Scan for the cell matching the given text and deliver its (X, Y) coordinate at center. 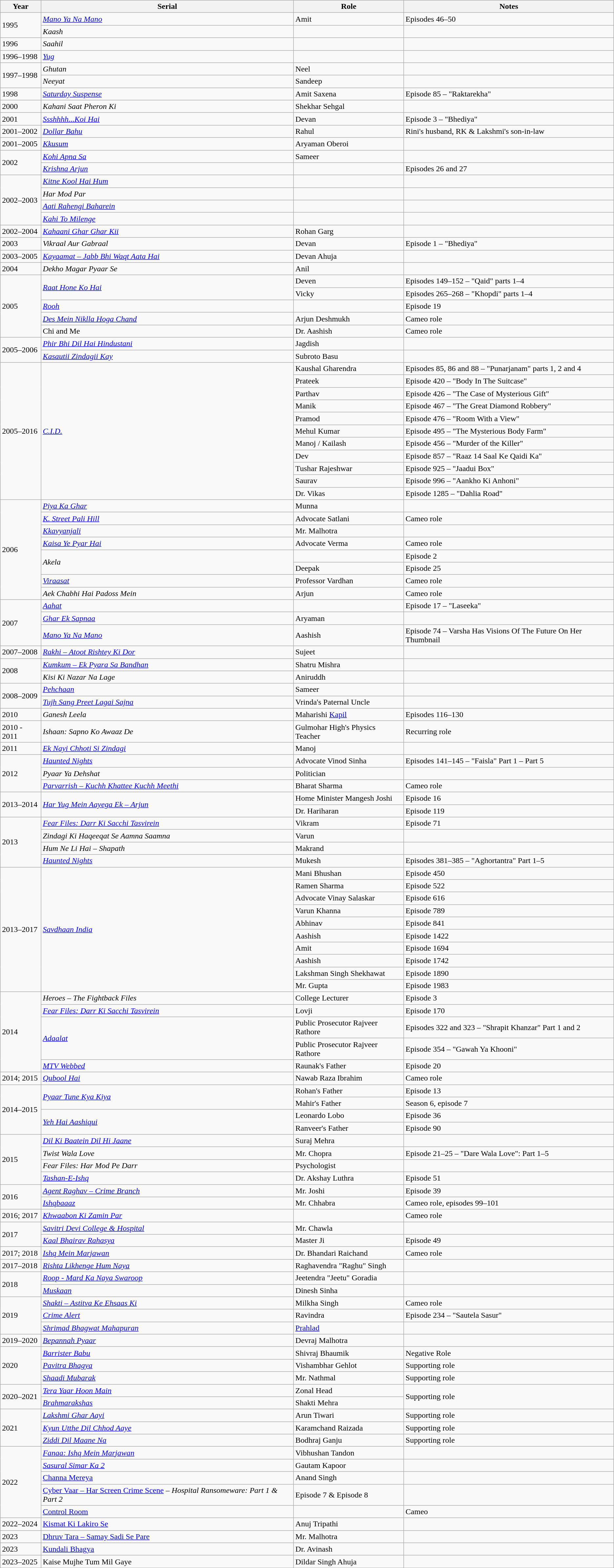
Advocate Verma (349, 543)
Manik (349, 406)
Amit Saxena (349, 94)
2001–2002 (21, 131)
Akela (167, 562)
Makrand (349, 848)
Kitne Kool Hai Hum (167, 181)
Zonal Head (349, 1391)
Notes (509, 7)
Qubool Hai (167, 1078)
Episode 7 & Episode 8 (349, 1495)
Episode 2 (509, 556)
Bharat Sharma (349, 786)
2007 (21, 623)
Khwaabon Ki Zamin Par (167, 1216)
Episodes 141–145 – "Faisla" Part 1 – Part 5 (509, 761)
Aniruddh (349, 677)
Episode 616 (509, 898)
Episode 36 (509, 1116)
Rohan Garg (349, 231)
Pavitra Bhagya (167, 1365)
Maharishi Kapil (349, 714)
Ishqbaaaz (167, 1203)
Ramen Sharma (349, 886)
Kismat Ki Lakiro Se (167, 1524)
Episode 74 – Varsha Has Visions Of The Future On Her Thumbnail (509, 635)
Episode 456 – "Murder of the Killer" (509, 444)
Episodes 381–385 – "Aghortantra" Part 1–5 (509, 861)
Arun Tiwari (349, 1415)
Zindagi Ki Haqeeqat Se Aamna Saamna (167, 836)
Episode 25 (509, 568)
Jagdish (349, 343)
Yeh Hai Aashiqui (167, 1122)
Season 6, episode 7 (509, 1103)
Dr. Akshay Luthra (349, 1178)
2002–2004 (21, 231)
Shekhar Sehgal (349, 106)
2007–2008 (21, 652)
2011 (21, 748)
Episode 119 (509, 811)
Negative Role (509, 1353)
Episode 19 (509, 306)
Kayaamat – Jabb Bhi Waqt Aata Hai (167, 256)
Episodes 265–268 – "Khopdi" parts 1–4 (509, 294)
Pyaar Tune Kya Kiya (167, 1097)
Karamchand Raizada (349, 1428)
2005 (21, 306)
Advocate Satlani (349, 518)
Devraj Malhotra (349, 1340)
Kisi Ki Nazar Na Lage (167, 677)
Politician (349, 773)
Fanaa: Ishq Mein Marjawan (167, 1453)
Saturday Suspense (167, 94)
2020–2021 (21, 1397)
Prateek (349, 381)
Aryaman Oberoi (349, 144)
Episode 3 – "Bhediya" (509, 119)
Krishna Arjun (167, 169)
Cameo (509, 1512)
Kumkum – Ek Pyara Sa Bandhan (167, 665)
1996–1998 (21, 56)
Har Yug Mein Aayega Ek – Arjun (167, 805)
Control Room (167, 1512)
2022–2024 (21, 1524)
K. Street Pali Hill (167, 518)
Saahil (167, 44)
Advocate Vinay Salaskar (349, 898)
Tushar Rajeshwar (349, 468)
Mahir's Father (349, 1103)
Episode 925 – "Jaadui Box" (509, 468)
Episodes 26 and 27 (509, 169)
Agent Raghav – Crime Branch (167, 1190)
Aahat (167, 606)
Hum Ne Li Hai – Shapath (167, 848)
Lakshmi Ghar Aayi (167, 1415)
Episode 39 (509, 1190)
Rini's husband, RK & Lakshmi's son-in-law (509, 131)
Episode 1983 (509, 986)
Gautam Kapoor (349, 1465)
1996 (21, 44)
Mr. Nathmal (349, 1378)
Kkavyanjali (167, 531)
Dhruv Tara – Samay Sadi Se Pare (167, 1537)
2005–2006 (21, 350)
Ganesh Leela (167, 714)
Episode 426 – "The Case of Mysterious Gift" (509, 394)
Episode 476 – "Room With a View" (509, 419)
Ishaan: Sapno Ko Awaaz De (167, 732)
Episode 857 – "Raaz 14 Saal Ke Qaidi Ka" (509, 456)
Kaisa Ye Pyar Hai (167, 543)
2003 (21, 244)
Shakti Mehra (349, 1403)
Yug (167, 56)
Psychologist (349, 1166)
Parvarrish – Kuchh Khattee Kuchh Meethi (167, 786)
2022 (21, 1482)
Aek Chabhi Hai Padoss Mein (167, 593)
Milkha Singh (349, 1303)
Varun (349, 836)
Episode 90 (509, 1128)
Leonardo Lobo (349, 1116)
Episode 1742 (509, 960)
Barrister Babu (167, 1353)
Episode 1890 (509, 973)
Har Mod Par (167, 194)
Twist Wala Love (167, 1153)
Episode 20 (509, 1066)
Vishambhar Gehlot (349, 1365)
Bodhraj Ganju (349, 1440)
Manoj (349, 748)
Cyber Vaar – Har Screen Crime Scene – Hospital Ransomeware: Part 1 & Part 2 (167, 1495)
Saurav (349, 481)
Anand Singh (349, 1478)
Parthav (349, 394)
Raghavendra "Raghu" Singh (349, 1266)
Abhinav (349, 923)
2008 (21, 671)
Muskaan (167, 1290)
Crime Alert (167, 1315)
Bepannah Pyaar (167, 1340)
Episode 170 (509, 1011)
Pramod (349, 419)
Savdhaan India (167, 930)
Episode 789 (509, 911)
Lakshman Singh Shekhawat (349, 973)
Sandeep (349, 81)
Rohan's Father (349, 1091)
2015 (21, 1159)
Munna (349, 506)
Vibhushan Tandon (349, 1453)
Ravindra (349, 1315)
Episode 467 – "The Great Diamond Robbery" (509, 406)
Mr. Chopra (349, 1153)
Dinesh Sinha (349, 1290)
Advocate Vinod Sinha (349, 761)
Professor Vardhan (349, 581)
2016 (21, 1197)
Prahlad (349, 1328)
Viraasat (167, 581)
Raunak's Father (349, 1066)
Manoj / Kailash (349, 444)
Deepak (349, 568)
Adaalat (167, 1038)
2004 (21, 269)
Episode 49 (509, 1241)
Episodes 322 and 323 – "Shrapit Khanzar" Part 1 and 2 (509, 1027)
2008–2009 (21, 696)
2006 (21, 549)
Kaash (167, 31)
Shivraj Bhaumik (349, 1353)
Chi and Me (167, 331)
Serial (167, 7)
1995 (21, 25)
C.I.D. (167, 431)
Dekho Magar Pyaar Se (167, 269)
2002–2003 (21, 200)
Ghutan (167, 69)
2003–2005 (21, 256)
2002 (21, 163)
Episode 71 (509, 823)
Dr. Vikas (349, 493)
Dev (349, 456)
Piya Ka Ghar (167, 506)
Episode 16 (509, 798)
Suraj Mehra (349, 1141)
Des Mein Niklla Hoga Chand (167, 319)
Shatru Mishra (349, 665)
Shrimad Bhagwat Mahapuran (167, 1328)
Arjun Deshmukh (349, 319)
Episode 3 (509, 998)
Rooh (167, 306)
Sujeet (349, 652)
Episodes 149–152 – "Qaid" parts 1–4 (509, 281)
Episode 1422 (509, 936)
Episode 522 (509, 886)
Vicky (349, 294)
Anuj Tripathi (349, 1524)
1998 (21, 94)
Episode 495 – "The Mysterious Body Farm" (509, 431)
Arjun (349, 593)
Kasautii Zindagii Kay (167, 356)
Episode 51 (509, 1178)
2000 (21, 106)
Vrinda's Paternal Uncle (349, 702)
2023–2025 (21, 1561)
MTV Webbed (167, 1066)
Shakti – Astitva Ke Ehsaas Ki (167, 1303)
Raat Hone Ko Hai (167, 287)
Episodes 46–50 (509, 19)
Channa Mereya (167, 1478)
Ssshhhh...Koi Hai (167, 119)
Episode 13 (509, 1091)
Kaushal Gharendra (349, 369)
2005–2016 (21, 431)
Episode 1 – "Bhediya" (509, 244)
Aati Rahengi Baharein (167, 206)
Phir Bhi Dil Hai Hindustani (167, 343)
Year (21, 7)
Mr. Gupta (349, 986)
Episodes 85, 86 and 88 – "Punarjanam" parts 1, 2 and 4 (509, 369)
Kahani Saat Pheron Ki (167, 106)
Episode 420 – "Body In The Suitcase" (509, 381)
2019 (21, 1315)
Deven (349, 281)
Ranveer's Father (349, 1128)
Brahmarakshas (167, 1403)
Rahul (349, 131)
Master Ji (349, 1241)
2013–2014 (21, 805)
Nawab Raza Ibrahim (349, 1078)
Episode 354 – "Gawah Ya Khooni" (509, 1049)
Mr. Chawla (349, 1228)
Dr. Avinash (349, 1549)
Episode 85 – "Raktarekha" (509, 94)
2020 (21, 1365)
Tashan-E-Ishq (167, 1178)
Episode 21–25 – "Dare Wala Love": Part 1–5 (509, 1153)
Recurring role (509, 732)
Subroto Basu (349, 356)
Dollar Bahu (167, 131)
Episode 450 (509, 873)
Ek Nayi Chhoti Si Zindagi (167, 748)
2014; 2015 (21, 1078)
Shaadi Mubarak (167, 1378)
2016; 2017 (21, 1216)
Episode 841 (509, 923)
2001 (21, 119)
2017; 2018 (21, 1253)
Vikram (349, 823)
Lovji (349, 1011)
Sasural Simar Ka 2 (167, 1465)
Aryaman (349, 618)
Kohi Apna Sa (167, 156)
Episode 1694 (509, 948)
2012 (21, 773)
Neeyat (167, 81)
Vikraal Aur Gabraal (167, 244)
Episode 234 – "Sautela Sasur" (509, 1315)
Rishta Likhenge Hum Naya (167, 1266)
2014 (21, 1032)
Dr. Aashish (349, 331)
College Lecturer (349, 998)
Rakhi – Atoot Rishtey Ki Dor (167, 652)
2017–2018 (21, 1266)
Gulmohar High's Physics Teacher (349, 732)
Ghar Ek Sapnaa (167, 618)
1997–1998 (21, 75)
Roop - Mard Ka Naya Swaroop (167, 1278)
Dr. Hariharan (349, 811)
Kundali Bhagya (167, 1549)
Kahi To Milenge (167, 219)
2014–2015 (21, 1109)
Ishq Mein Marjawan (167, 1253)
2010 - 2011 (21, 732)
Home Minister Mangesh Joshi (349, 798)
Kahaani Ghar Ghar Kii (167, 231)
Kkusum (167, 144)
Mani Bhushan (349, 873)
2017 (21, 1234)
2010 (21, 714)
Devan Ahuja (349, 256)
Episode 1285 – "Dahlia Road" (509, 493)
Episode 17 – "Laseeka" (509, 606)
Varun Khanna (349, 911)
Tujh Sang Preet Lagai Sajna (167, 702)
Kyun Utthe Dil Chhod Aaye (167, 1428)
Fear Files: Har Mod Pe Darr (167, 1166)
Kaal Bhairav Rahasya (167, 1241)
Tera Yaar Hoon Main (167, 1391)
Anil (349, 269)
Dil Ki Baatein Dil Hi Jaane (167, 1141)
2001–2005 (21, 144)
2018 (21, 1284)
2019–2020 (21, 1340)
Role (349, 7)
Mehul Kumar (349, 431)
Episodes 116–130 (509, 714)
Pyaar Ya Dehshat (167, 773)
Kaise Mujhe Tum Mil Gaye (167, 1561)
Heroes – The Fightback Files (167, 998)
2013–2017 (21, 930)
Episode 996 – "Aankho Ki Anhoni" (509, 481)
Ziddi Dil Maane Na (167, 1440)
Pehchaan (167, 690)
Neel (349, 69)
Dr. Bhandari Raichand (349, 1253)
Dildar Singh Ahuja (349, 1561)
Savitri Devi College & Hospital (167, 1228)
2013 (21, 842)
Cameo role, episodes 99–101 (509, 1203)
2021 (21, 1428)
Jeetendra "Jeetu" Goradia (349, 1278)
Mukesh (349, 861)
Mr. Chhabra (349, 1203)
Mr. Joshi (349, 1190)
